Detect which cell encompasses the target text, then output its [x, y] center coordinate. 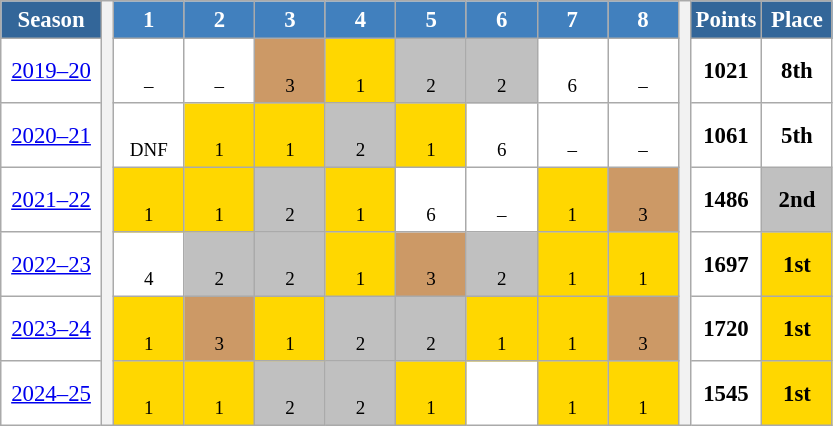
1061 [726, 136]
2020–21 [52, 136]
1697 [726, 264]
1720 [726, 330]
Season [52, 20]
2nd [798, 200]
Place [798, 20]
Points [726, 20]
5 [432, 20]
2021–22 [52, 200]
8 [644, 20]
1486 [726, 200]
7 [572, 20]
2023–24 [52, 330]
2022–23 [52, 264]
5th [798, 136]
DNF [148, 136]
8th [798, 72]
1021 [726, 72]
2019–20 [52, 72]
